Detect which cell encompasses the target text, then output its [X, Y] center coordinate. 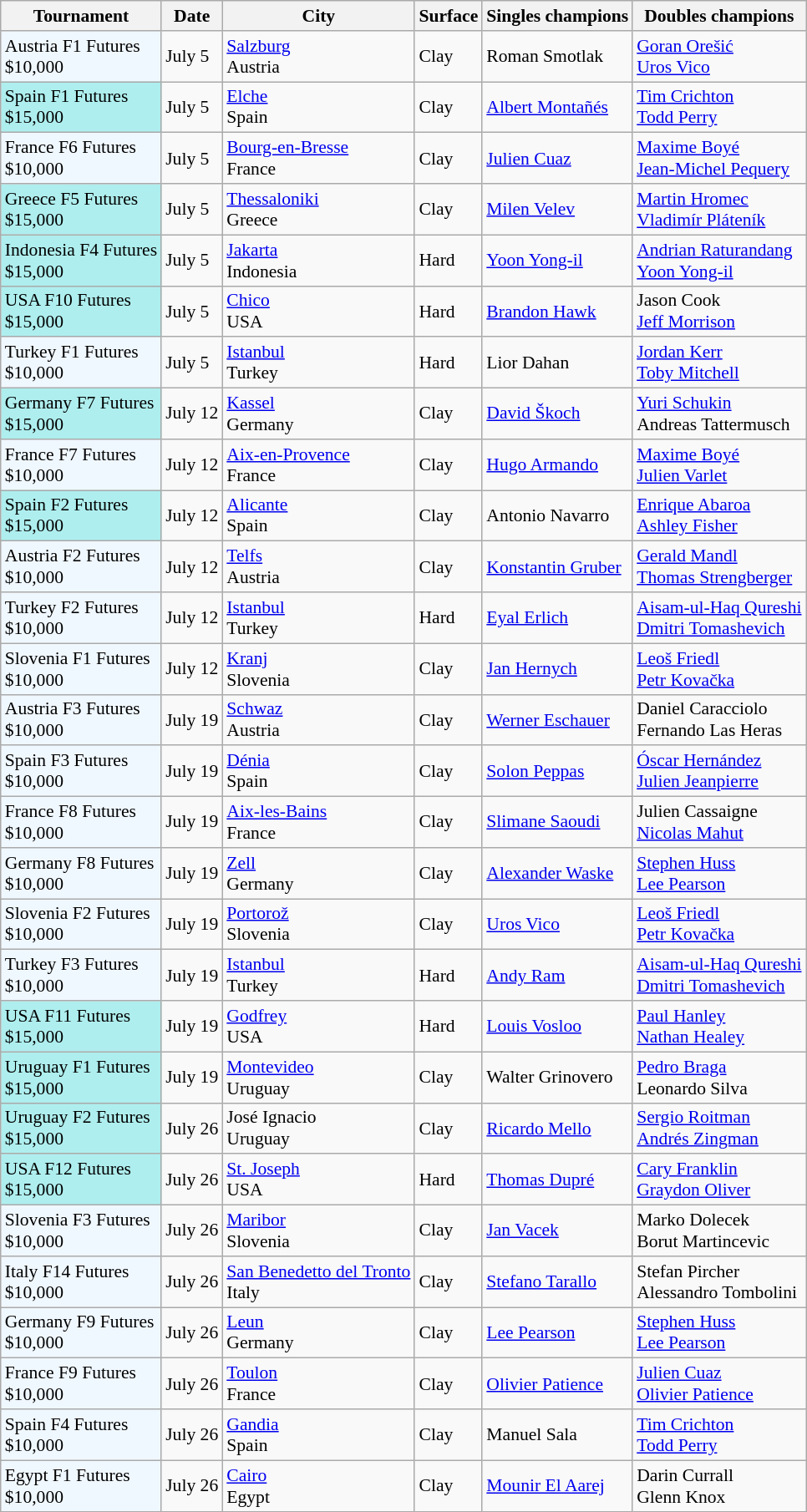
LeunGermany [318, 1333]
Greece F5 Futures$15,000 [81, 209]
Austria F3 Futures$10,000 [81, 720]
Maxime Boyé Julien Varlet [718, 464]
Brandon Hawk [557, 311]
Slimane Saoudi [557, 822]
Walter Grinovero [557, 1078]
Uruguay F2 Futures$15,000 [81, 1128]
MontevideoUruguay [318, 1078]
Gerald Mandl Thomas Strengberger [718, 566]
Singles champions [557, 16]
Spain F4 Futures$10,000 [81, 1435]
Louis Vosloo [557, 1026]
Goran Orešić Uros Vico [718, 57]
Bourg-en-BresseFrance [318, 159]
DéniaSpain [318, 772]
PortorožSlovenia [318, 924]
Germany F9 Futures$10,000 [81, 1333]
Óscar Hernández Julien Jeanpierre [718, 772]
Julien Cuaz [557, 159]
City [318, 16]
ChicoUSA [318, 311]
Surface [448, 16]
Indonesia F4 Futures$15,000 [81, 261]
Stefano Tarallo [557, 1281]
Olivier Patience [557, 1383]
Spain F1 Futures$15,000 [81, 107]
Uruguay F1 Futures$15,000 [81, 1078]
Germany F8 Futures$10,000 [81, 874]
Yoon Yong-il [557, 261]
Andy Ram [557, 976]
Uros Vico [557, 924]
Hugo Armando [557, 464]
Slovenia F1 Futures$10,000 [81, 668]
Antonio Navarro [557, 516]
Slovenia F2 Futures$10,000 [81, 924]
France F9 Futures$10,000 [81, 1383]
SchwazAustria [318, 720]
Mounir El Aarej [557, 1485]
JakartaIndonesia [318, 261]
St. JosephUSA [318, 1180]
USA F10 Futures$15,000 [81, 311]
Spain F2 Futures$15,000 [81, 516]
Alexander Waske [557, 874]
KranjSlovenia [318, 668]
ElcheSpain [318, 107]
Jordan Kerr Toby Mitchell [718, 363]
Pedro Braga Leonardo Silva [718, 1078]
Lior Dahan [557, 363]
Enrique Abaroa Ashley Fisher [718, 516]
Marko Dolecek Borut Martincevic [718, 1231]
Albert Montañés [557, 107]
Yuri Schukin Andreas Tattermusch [718, 414]
Date [192, 16]
Egypt F1 Futures$10,000 [81, 1485]
Jan Hernych [557, 668]
Stefan Pircher Alessandro Tombolini [718, 1281]
ThessalonikiGreece [318, 209]
Paul Hanley Nathan Healey [718, 1026]
Maxime Boyé Jean-Michel Pequery [718, 159]
José IgnacioUruguay [318, 1128]
SalzburgAustria [318, 57]
Thomas Dupré [557, 1180]
Austria F1 Futures$10,000 [81, 57]
Aix-les-BainsFrance [318, 822]
Jan Vacek [557, 1231]
San Benedetto del TrontoItaly [318, 1281]
GandiaSpain [318, 1435]
Solon Peppas [557, 772]
Ricardo Mello [557, 1128]
Slovenia F3 Futures$10,000 [81, 1231]
France F7 Futures$10,000 [81, 464]
GodfreyUSA [318, 1026]
Eyal Erlich [557, 618]
Daniel Caracciolo Fernando Las Heras [718, 720]
Manuel Sala [557, 1435]
USA F11 Futures$15,000 [81, 1026]
David Škoch [557, 414]
Darin Currall Glenn Knox [718, 1485]
TelfsAustria [318, 566]
ToulonFrance [318, 1383]
Sergio Roitman Andrés Zingman [718, 1128]
Turkey F1 Futures$10,000 [81, 363]
Doubles champions [718, 16]
Jason Cook Jeff Morrison [718, 311]
ZellGermany [318, 874]
USA F12 Futures$15,000 [81, 1180]
Andrian Raturandang Yoon Yong-il [718, 261]
Cary Franklin Graydon Oliver [718, 1180]
MariborSlovenia [318, 1231]
Roman Smotlak [557, 57]
Italy F14 Futures$10,000 [81, 1281]
Julien Cassaigne Nicolas Mahut [718, 822]
KasselGermany [318, 414]
Werner Eschauer [557, 720]
Milen Velev [557, 209]
AlicanteSpain [318, 516]
Tournament [81, 16]
Austria F2 Futures$10,000 [81, 566]
Konstantin Gruber [557, 566]
Lee Pearson [557, 1333]
Julien Cuaz Olivier Patience [718, 1383]
Turkey F2 Futures$10,000 [81, 618]
CairoEgypt [318, 1485]
Spain F3 Futures$10,000 [81, 772]
Germany F7 Futures$15,000 [81, 414]
Turkey F3 Futures$10,000 [81, 976]
France F6 Futures$10,000 [81, 159]
Aix-en-ProvenceFrance [318, 464]
France F8 Futures$10,000 [81, 822]
Martin Hromec Vladimír Pláteník [718, 209]
